For the text-containing cell, return its midpoint in (X, Y) coordinate format. 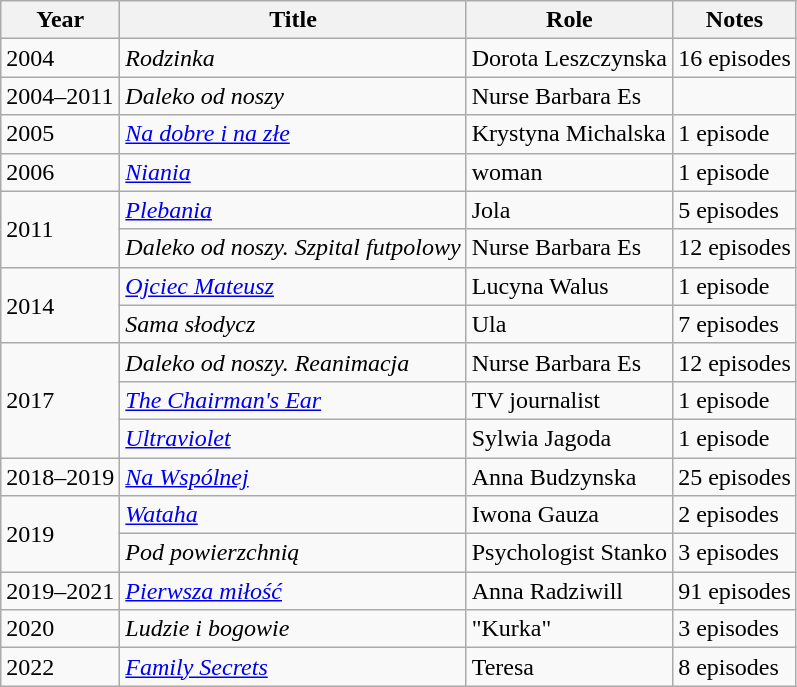
Ula (569, 324)
Year (60, 20)
2020 (60, 629)
2004–2011 (60, 96)
Na dobre i na złe (293, 134)
Rodzinka (293, 58)
Dorota Leszczynska (569, 58)
Pierwsza miłość (293, 591)
Jola (569, 210)
Role (569, 20)
2018–2019 (60, 477)
Notes (735, 20)
Teresa (569, 667)
Anna Radziwill (569, 591)
Niania (293, 172)
Anna Budzynska (569, 477)
Daleko od noszy (293, 96)
TV journalist (569, 400)
2019–2021 (60, 591)
woman (569, 172)
2005 (60, 134)
Ultraviolet (293, 438)
2011 (60, 229)
Iwona Gauza (569, 515)
Plebania (293, 210)
Ojciec Mateusz (293, 286)
Sylwia Jagoda (569, 438)
Psychologist Stanko (569, 553)
2017 (60, 400)
Ludzie i bogowie (293, 629)
Na Wspólnej (293, 477)
Daleko od noszy. Reanimacja (293, 362)
2004 (60, 58)
2022 (60, 667)
2019 (60, 534)
Pod powierzchnią (293, 553)
Title (293, 20)
5 episodes (735, 210)
Family Secrets (293, 667)
2014 (60, 305)
16 episodes (735, 58)
2 episodes (735, 515)
Lucyna Walus (569, 286)
91 episodes (735, 591)
25 episodes (735, 477)
Wataha (293, 515)
2006 (60, 172)
Sama słodycz (293, 324)
7 episodes (735, 324)
The Chairman's Ear (293, 400)
Krystyna Michalska (569, 134)
8 episodes (735, 667)
"Kurka" (569, 629)
Daleko od noszy. Szpital futpolowy (293, 248)
